Search for the cell housing the specified text and yield its (x, y) center coordinate. 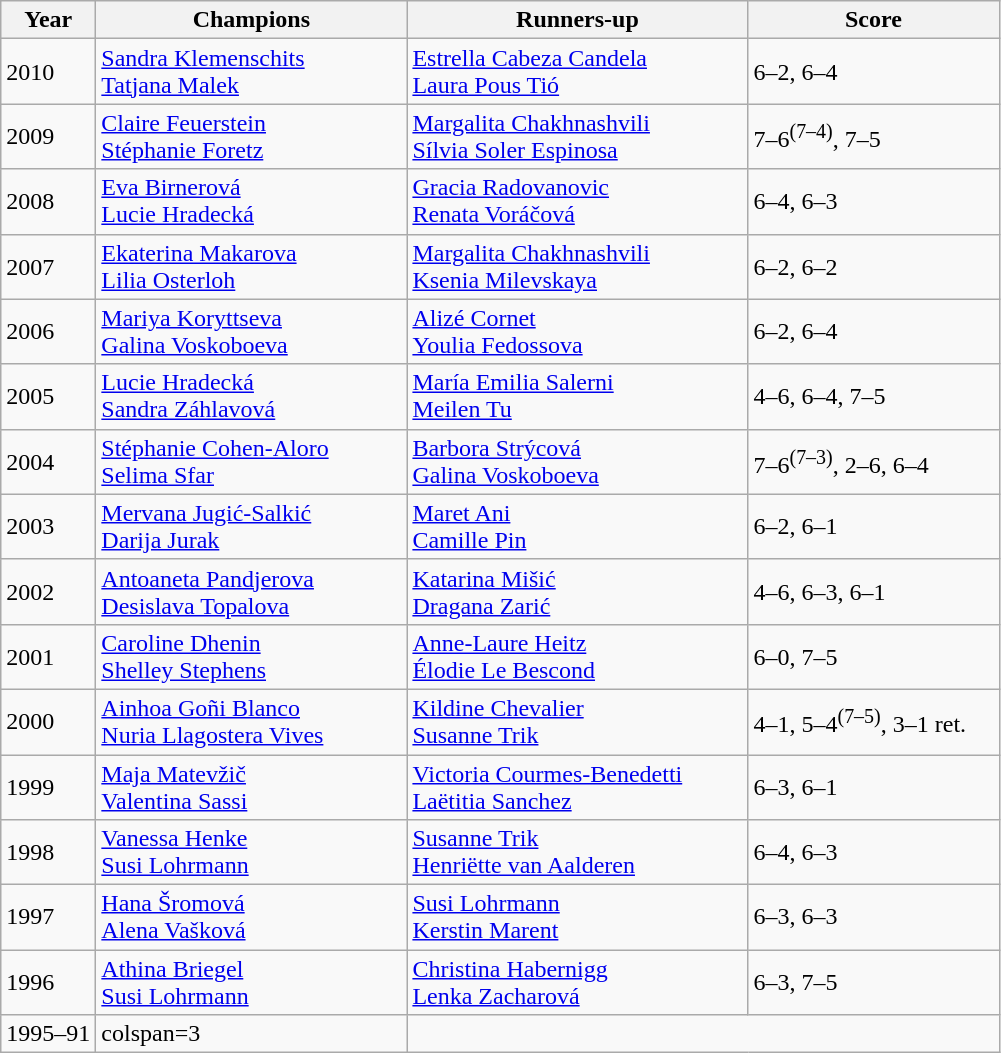
Kildine Chevalier Susanne Trik (578, 722)
Ekaterina Makarova Lilia Osterloh (252, 266)
6–3, 7–5 (874, 982)
Stéphanie Cohen-Aloro Selima Sfar (252, 462)
colspan=3 (252, 1034)
1996 (48, 982)
6–0, 7–5 (874, 656)
6–3, 6–3 (874, 918)
4–6, 6–3, 6–1 (874, 592)
2000 (48, 722)
Christina Habernigg Lenka Zacharová (578, 982)
Sandra Klemenschits Tatjana Malek (252, 72)
Mariya Koryttseva Galina Voskoboeva (252, 332)
1998 (48, 852)
Gracia Radovanovic Renata Voráčová (578, 202)
6–2, 6–2 (874, 266)
Estrella Cabeza Candela Laura Pous Tió (578, 72)
Score (874, 20)
Maret Ani Camille Pin (578, 526)
Claire Feuerstein Stéphanie Foretz (252, 136)
2002 (48, 592)
4–1, 5–4(7–5), 3–1 ret. (874, 722)
Antoaneta Pandjerova Desislava Topalova (252, 592)
Vanessa Henke Susi Lohrmann (252, 852)
Alizé Cornet Youlia Fedossova (578, 332)
2009 (48, 136)
4–6, 6–4, 7–5 (874, 396)
Victoria Courmes-Benedetti Laëtitia Sanchez (578, 786)
Ainhoa Goñi Blanco Nuria Llagostera Vives (252, 722)
Athina Briegel Susi Lohrmann (252, 982)
Susi Lohrmann Kerstin Marent (578, 918)
Caroline Dhenin Shelley Stephens (252, 656)
Lucie Hradecká Sandra Záhlavová (252, 396)
2004 (48, 462)
Maja Matevžič Valentina Sassi (252, 786)
Eva Birnerová Lucie Hradecká (252, 202)
Susanne Trik Henriëtte van Aalderen (578, 852)
María Emilia Salerni Meilen Tu (578, 396)
Margalita Chakhnashvili Ksenia Milevskaya (578, 266)
6–3, 6–1 (874, 786)
Barbora Strýcová Galina Voskoboeva (578, 462)
1997 (48, 918)
2006 (48, 332)
Runners-up (578, 20)
2010 (48, 72)
2008 (48, 202)
2007 (48, 266)
1995–91 (48, 1034)
Hana Šromová Alena Vašková (252, 918)
6–2, 6–1 (874, 526)
1999 (48, 786)
7–6(7–3), 2–6, 6–4 (874, 462)
2003 (48, 526)
2001 (48, 656)
Margalita Chakhnashvili Sílvia Soler Espinosa (578, 136)
Year (48, 20)
Anne-Laure Heitz Élodie Le Bescond (578, 656)
2005 (48, 396)
Champions (252, 20)
Katarina Mišić Dragana Zarić (578, 592)
Mervana Jugić-Salkić Darija Jurak (252, 526)
7–6(7–4), 7–5 (874, 136)
